Output the (x, y) coordinate of the center of the cell containing the given text.  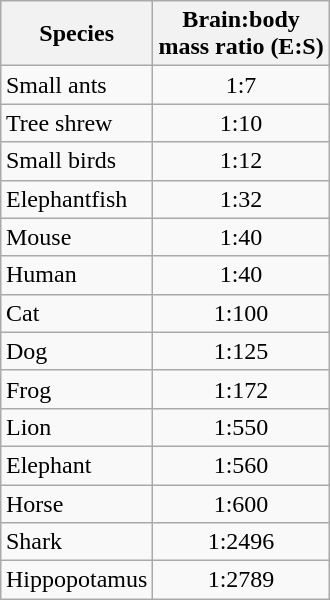
Elephant (76, 465)
1:560 (241, 465)
1:12 (241, 161)
Cat (76, 313)
1:172 (241, 389)
1:2496 (241, 542)
Horse (76, 503)
Species (76, 34)
Hippopotamus (76, 580)
1:100 (241, 313)
1:10 (241, 123)
1:125 (241, 351)
1:32 (241, 199)
Frog (76, 389)
1:550 (241, 427)
Mouse (76, 237)
1:600 (241, 503)
Elephantfish (76, 199)
Tree shrew (76, 123)
1:2789 (241, 580)
Shark (76, 542)
Lion (76, 427)
Human (76, 275)
Small ants (76, 85)
Dog (76, 351)
1:7 (241, 85)
Small birds (76, 161)
Brain:bodymass ratio (E:S) (241, 34)
